Return the (X, Y) coordinate for the center point of the cell that contains the specified text.  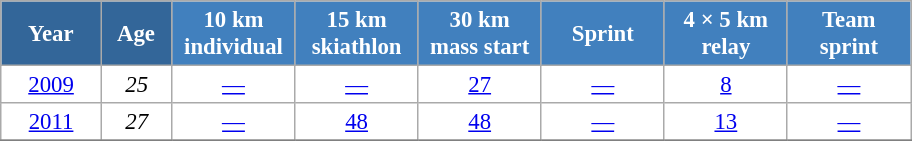
2009 (52, 85)
2011 (52, 122)
30 km mass start (480, 34)
Year (52, 34)
13 (726, 122)
Age (136, 34)
Team sprint (848, 34)
Sprint (602, 34)
4 × 5 km relay (726, 34)
10 km individual (234, 34)
25 (136, 85)
8 (726, 85)
15 km skiathlon (356, 34)
